Capture the cell that displays the provided text and extract its [X, Y] central coordinate. 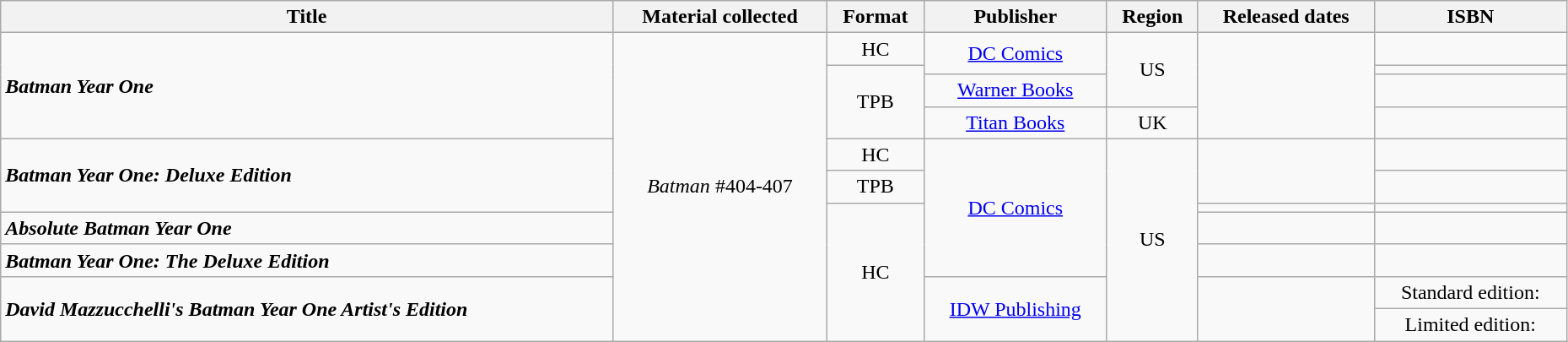
David Mazzucchelli's Batman Year One Artist's Edition [307, 308]
Absolute Batman Year One [307, 228]
Standard edition: [1470, 292]
IDW Publishing [1016, 308]
Warner Books [1016, 90]
Batman #404-407 [720, 187]
Material collected [720, 17]
UK [1152, 122]
Batman Year One [307, 86]
Format [876, 17]
Released dates [1285, 17]
Batman Year One: The Deluxe Edition [307, 260]
Title [307, 17]
Titan Books [1016, 122]
Publisher [1016, 17]
Batman Year One: Deluxe Edition [307, 176]
ISBN [1470, 17]
Limited edition: [1470, 324]
Region [1152, 17]
